Return [x, y] of the center of cell containing provided text 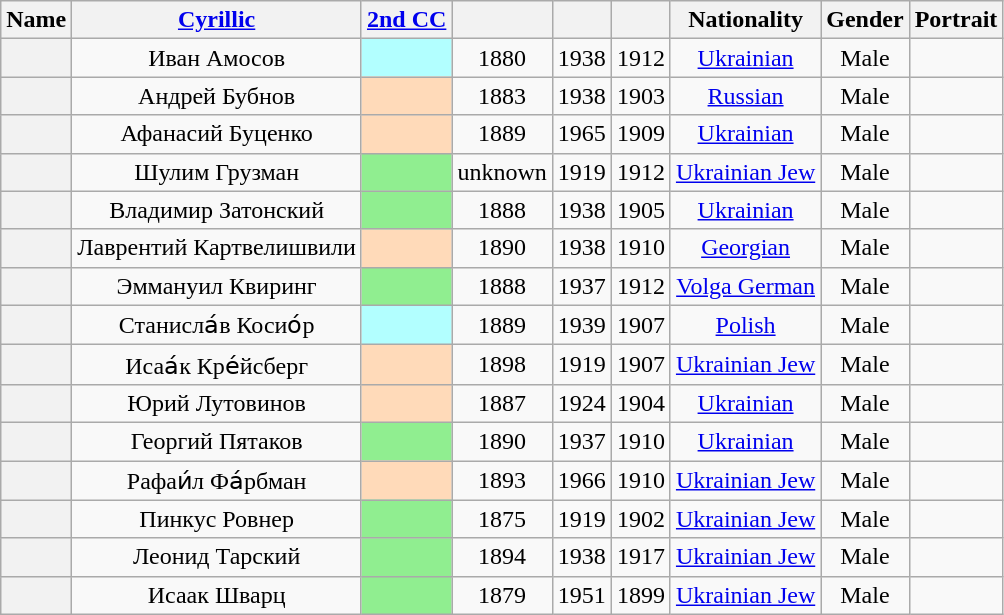
Андрей Бубнов [217, 96]
1894 [502, 557]
1917 [640, 557]
1909 [640, 134]
1893 [502, 480]
1898 [502, 365]
1939 [582, 325]
Юрий Лутовинов [217, 403]
1879 [502, 595]
1887 [502, 403]
Шулим Грузман [217, 172]
Владимир Затонский [217, 210]
1966 [582, 480]
1905 [640, 210]
Portrait [956, 20]
Cyrillic [217, 20]
2nd CC [406, 20]
Станисла́в Косио́р [217, 325]
1875 [502, 519]
Иван Амосов [217, 58]
Исаа́к Кре́йсберг [217, 365]
1902 [640, 519]
1951 [582, 595]
Gender [865, 20]
1965 [582, 134]
Георгий Пятаков [217, 441]
Volga German [745, 286]
Исаак Шварц [217, 595]
Афанасий Буценко [217, 134]
Лаврентий Картвелишвили [217, 248]
Рафаи́л Фа́рбман [217, 480]
1883 [502, 96]
Polish [745, 325]
1904 [640, 403]
Леонид Тарский [217, 557]
Пинкус Ровнер [217, 519]
Russian [745, 96]
1899 [640, 595]
1880 [502, 58]
Nationality [745, 20]
Эммануил Квиринг [217, 286]
1924 [582, 403]
1903 [640, 96]
Georgian [745, 248]
unknown [502, 172]
Name [36, 20]
